Locate the cell with the specified text and output its [X, Y] center coordinate. 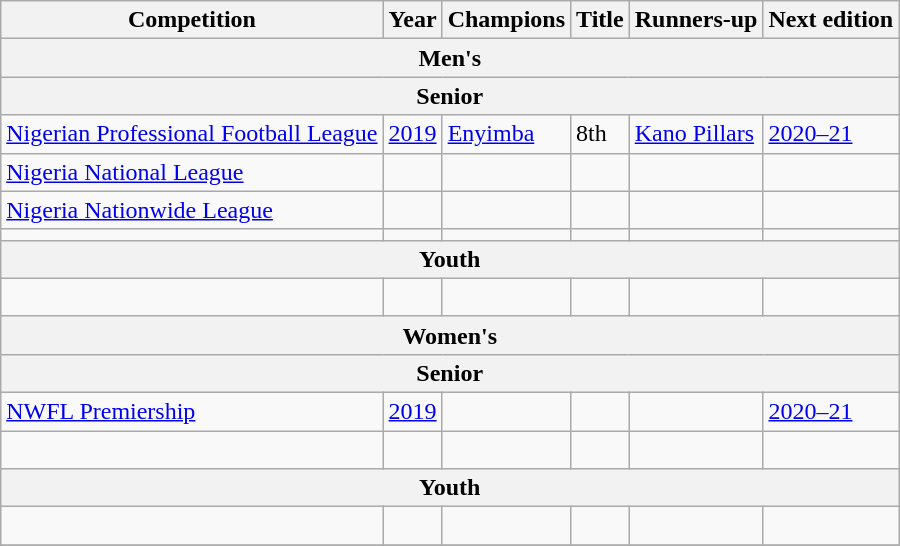
Men's [450, 58]
NWFL Premiership [192, 411]
Nigeria National League [192, 172]
Runners-up [696, 20]
8th [600, 134]
Next edition [831, 20]
Nigerian Professional Football League [192, 134]
Year [412, 20]
Women's [450, 335]
Nigeria Nationwide League [192, 210]
Title [600, 20]
Champions [506, 20]
Kano Pillars [696, 134]
Competition [192, 20]
Enyimba [506, 134]
